Search for the cell housing the specified text and yield its [X, Y] center coordinate. 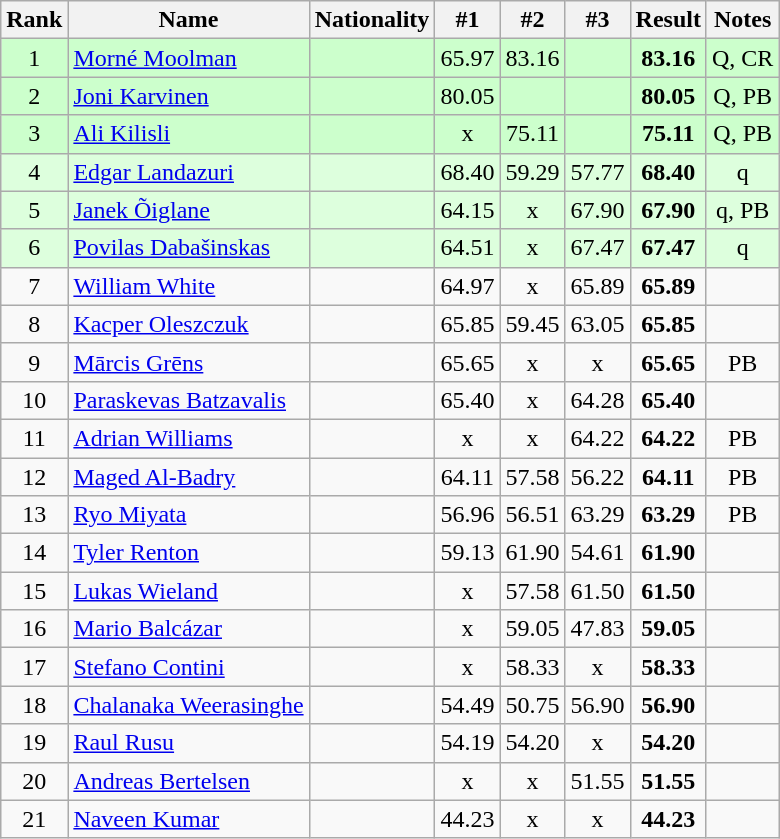
3 [34, 134]
59.45 [532, 324]
Name [188, 20]
15 [34, 591]
William White [188, 286]
13 [34, 515]
Result [668, 20]
2 [34, 96]
8 [34, 324]
10 [34, 400]
Edgar Landazuri [188, 172]
64.97 [468, 286]
Raul Rusu [188, 743]
54.19 [468, 743]
9 [34, 362]
Notes [742, 20]
Chalanaka Weerasinghe [188, 705]
Mārcis Grēns [188, 362]
20 [34, 781]
6 [34, 248]
59.29 [532, 172]
Naveen Kumar [188, 819]
#1 [468, 20]
Janek Õiglane [188, 210]
63.05 [598, 324]
17 [34, 667]
56.96 [468, 515]
11 [34, 438]
7 [34, 286]
14 [34, 553]
Ali Kilisli [188, 134]
1 [34, 58]
59.13 [468, 553]
16 [34, 629]
Andreas Bertelsen [188, 781]
64.15 [468, 210]
Lukas Wieland [188, 591]
#3 [598, 20]
4 [34, 172]
50.75 [532, 705]
56.51 [532, 515]
Nationality [372, 20]
Adrian Williams [188, 438]
65.97 [468, 58]
18 [34, 705]
Rank [34, 20]
#2 [532, 20]
56.22 [598, 477]
5 [34, 210]
21 [34, 819]
19 [34, 743]
Stefano Contini [188, 667]
Mario Balcázar [188, 629]
64.51 [468, 248]
54.61 [598, 553]
57.77 [598, 172]
Paraskevas Batzavalis [188, 400]
12 [34, 477]
54.49 [468, 705]
47.83 [598, 629]
Tyler Renton [188, 553]
Q, CR [742, 58]
Ryo Miyata [188, 515]
Kacper Oleszczuk [188, 324]
Maged Al-Badry [188, 477]
Joni Karvinen [188, 96]
64.28 [598, 400]
Morné Moolman [188, 58]
Povilas Dabašinskas [188, 248]
q, PB [742, 210]
